Return (X, Y) of the center of cell containing provided text 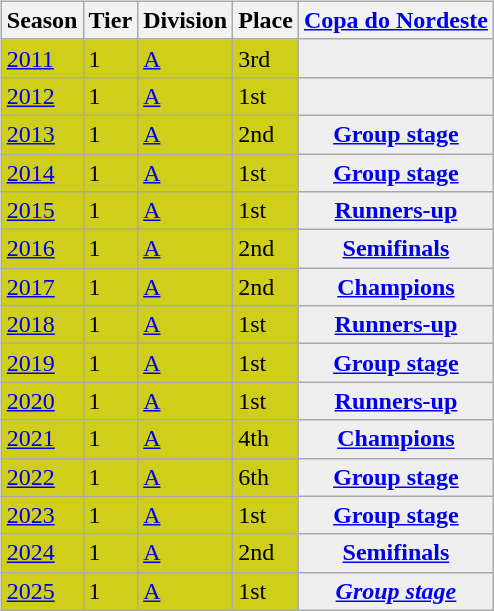
2011 (42, 58)
2024 (42, 553)
2018 (42, 325)
Place (266, 20)
Division (186, 20)
2012 (42, 96)
Copa do Nordeste (396, 20)
2019 (42, 363)
2023 (42, 515)
2015 (42, 211)
Tier (110, 20)
2016 (42, 249)
2025 (42, 591)
2014 (42, 173)
2020 (42, 401)
2022 (42, 477)
2017 (42, 287)
Season (42, 20)
2013 (42, 134)
6th (266, 477)
4th (266, 439)
3rd (266, 58)
2021 (42, 439)
